Output the (x, y) coordinate of the center of the cell containing the given text.  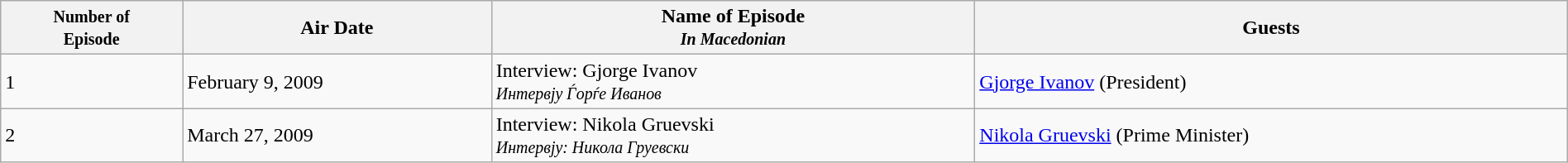
Air Date (337, 28)
1 (92, 81)
Nikola Gruevski (Prime Minister) (1271, 136)
Interview: Nikola Gruevski Интервју: Никола Груевски (733, 136)
2 (92, 136)
March 27, 2009 (337, 136)
February 9, 2009 (337, 81)
Guests (1271, 28)
Number of Episode (92, 28)
Interview: Gjorge Ivanov Интервју Ѓорѓе Иванов (733, 81)
Name of Episode In Macedonian (733, 28)
Gjorge Ivanov (President) (1271, 81)
